Provide the [x, y] coordinate of the cell's center where the given text is located.  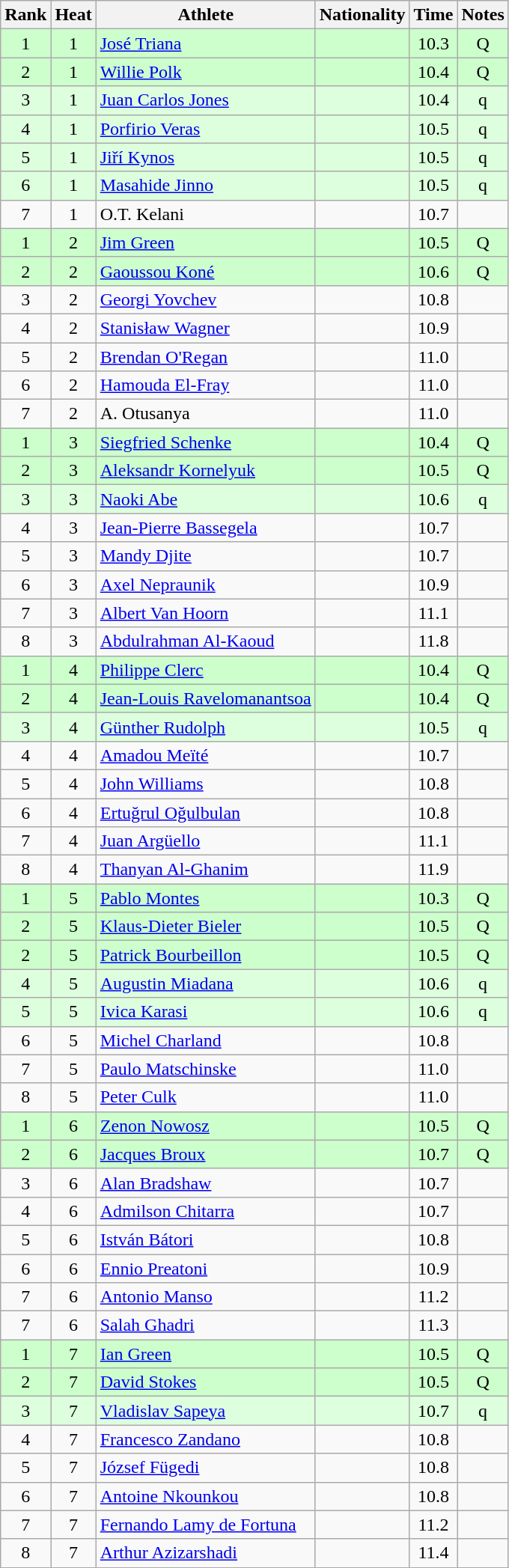
Paulo Matschinske [205, 1069]
Salah Ghadri [205, 1326]
11.9 [433, 870]
Alan Bradshaw [205, 1183]
Aleksandr Kornelyuk [205, 471]
Pablo Montes [205, 898]
Mandy Djite [205, 556]
Patrick Bourbeillon [205, 955]
Jiří Kynos [205, 157]
11.4 [433, 1553]
Günther Rudolph [205, 727]
A. Otusanya [205, 414]
Ennio Preatoni [205, 1269]
Jean-Louis Ravelomanantsoa [205, 698]
Ertuğrul Oğulbulan [205, 812]
Athlete [205, 15]
Masahide Jinno [205, 186]
Ian Green [205, 1354]
Francesco Zandano [205, 1439]
Nationality [362, 15]
O.T. Kelani [205, 214]
Jim Green [205, 242]
Augustin Miadana [205, 983]
Amadou Meïté [205, 755]
Juan Argüello [205, 841]
11.3 [433, 1326]
11.8 [433, 641]
Arthur Azizarshadi [205, 1553]
Thanyan Al-Ghanim [205, 870]
Juan Carlos Jones [205, 100]
Georgi Yovchev [205, 299]
Notes [483, 15]
Abdulrahman Al-Kaoud [205, 641]
Brendan O'Regan [205, 357]
István Bátori [205, 1239]
Jean-Pierre Bassegela [205, 528]
Antonio Manso [205, 1297]
Zenon Nowosz [205, 1126]
Porfirio Veras [205, 129]
Heat [73, 15]
Fernando Lamy de Fortuna [205, 1525]
Antoine Nkounkou [205, 1496]
Hamouda El-Fray [205, 385]
Ivica Karasi [205, 1012]
Admilson Chitarra [205, 1211]
Jacques Broux [205, 1154]
Time [433, 15]
Naoki Abe [205, 499]
Peter Culk [205, 1097]
Willie Polk [205, 72]
Stanisław Wagner [205, 328]
John Williams [205, 784]
Rank [25, 15]
Siegfried Schenke [205, 442]
Axel Nepraunik [205, 585]
José Triana [205, 43]
József Fügedi [205, 1468]
David Stokes [205, 1382]
Klaus-Dieter Bieler [205, 927]
Michel Charland [205, 1040]
Albert Van Hoorn [205, 613]
Philippe Clerc [205, 670]
Gaoussou Koné [205, 271]
Vladislav Sapeya [205, 1411]
